Return [x, y] of the center of cell containing provided text 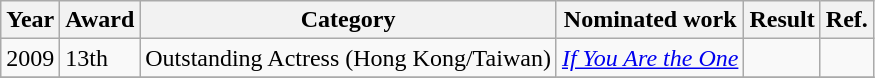
Category [348, 20]
Award [100, 20]
If You Are the One [650, 58]
Year [30, 20]
13th [100, 58]
Ref. [846, 20]
Nominated work [650, 20]
Outstanding Actress (Hong Kong/Taiwan) [348, 58]
Result [782, 20]
2009 [30, 58]
